Capture the cell that displays the provided text and extract its (X, Y) central coordinate. 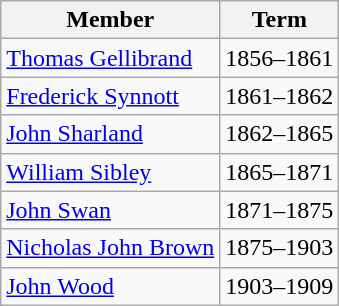
1871–1875 (280, 210)
1903–1909 (280, 286)
Term (280, 20)
Thomas Gellibrand (110, 58)
1865–1871 (280, 172)
Frederick Synnott (110, 96)
Nicholas John Brown (110, 248)
John Swan (110, 210)
William Sibley (110, 172)
Member (110, 20)
1856–1861 (280, 58)
John Sharland (110, 134)
1861–1862 (280, 96)
1875–1903 (280, 248)
1862–1865 (280, 134)
John Wood (110, 286)
